Identify which cell holds the provided text, then report its (X, Y) central coordinate. 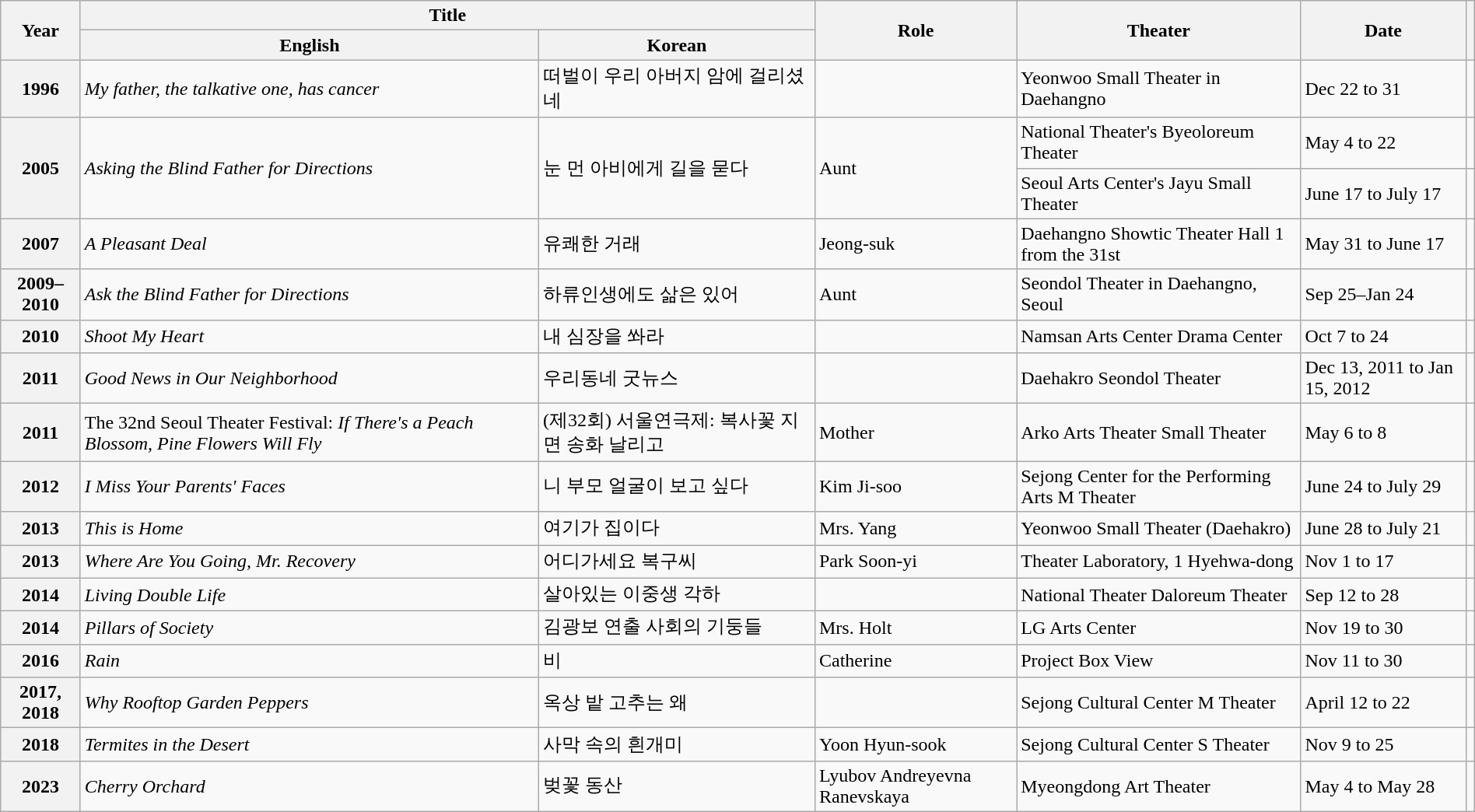
2007 (40, 244)
1996 (40, 89)
Date (1383, 30)
사막 속의 흰개미 (677, 745)
Sep 12 to 28 (1383, 594)
Sejong Cultural Center M Theater (1159, 703)
Korean (677, 45)
Project Box View (1159, 661)
벚꽃 동산 (677, 786)
니 부모 얼굴이 보고 싶다 (677, 487)
눈 먼 아비에게 길을 묻다 (677, 168)
June 24 to July 29 (1383, 487)
June 28 to July 21 (1383, 529)
Ask the Blind Father for Directions (310, 294)
Mrs. Holt (915, 628)
2010 (40, 336)
The 32nd Seoul Theater Festival: If There's a Peach Blossom, Pine Flowers Will Fly (310, 432)
National Theater's Byeoloreum Theater (1159, 143)
떠벌이 우리 아버지 암에 걸리셨네 (677, 89)
This is Home (310, 529)
옥상 밭 고추는 왜 (677, 703)
Nov 11 to 30 (1383, 661)
Shoot My Heart (310, 336)
Sejong Center for the Performing Arts M Theater (1159, 487)
2012 (40, 487)
Nov 19 to 30 (1383, 628)
살아있는 이중생 각하 (677, 594)
Nov 1 to 17 (1383, 562)
April 12 to 22 (1383, 703)
2009–2010 (40, 294)
Oct 7 to 24 (1383, 336)
어디가세요 복구씨 (677, 562)
2005 (40, 168)
Cherry Orchard (310, 786)
Theater Laboratory, 1 Hyehwa-dong (1159, 562)
김광보 연출 사회의 기둥들 (677, 628)
Seoul Arts Center's Jayu Small Theater (1159, 193)
Pillars of Society (310, 628)
I Miss Your Parents' Faces (310, 487)
우리동네 굿뉴스 (677, 378)
Daehakro Seondol Theater (1159, 378)
My father, the talkative one, has cancer (310, 89)
Nov 9 to 25 (1383, 745)
Termites in the Desert (310, 745)
Daehangno Showtic Theater Hall 1 from the 31st (1159, 244)
2017, 2018 (40, 703)
Mrs. Yang (915, 529)
Role (915, 30)
LG Arts Center (1159, 628)
Theater (1159, 30)
Good News in Our Neighborhood (310, 378)
Title (447, 16)
Rain (310, 661)
Yeonwoo Small Theater (Daehakro) (1159, 529)
Park Soon-yi (915, 562)
Jeong-suk (915, 244)
May 4 to May 28 (1383, 786)
Sejong Cultural Center S Theater (1159, 745)
Lyubov Andreyevna Ranevskaya (915, 786)
Dec 22 to 31 (1383, 89)
Myeongdong Art Theater (1159, 786)
Yeonwoo Small Theater in Daehangno (1159, 89)
May 4 to 22 (1383, 143)
Catherine (915, 661)
May 6 to 8 (1383, 432)
Sep 25–Jan 24 (1383, 294)
Namsan Arts Center Drama Center (1159, 336)
하류인생에도 삶은 있어 (677, 294)
내 심장을 쏴라 (677, 336)
Seondol Theater in Daehangno, Seoul (1159, 294)
Where Are You Going, Mr. Recovery (310, 562)
Asking the Blind Father for Directions (310, 168)
National Theater Daloreum Theater (1159, 594)
June 17 to July 17 (1383, 193)
Dec 13, 2011 to Jan 15, 2012 (1383, 378)
Year (40, 30)
Mother (915, 432)
Yoon Hyun-sook (915, 745)
2016 (40, 661)
Kim Ji-soo (915, 487)
비 (677, 661)
A Pleasant Deal (310, 244)
Living Double Life (310, 594)
여기가 집이다 (677, 529)
(제32회) 서울연극제: 복사꽃 지면 송화 날리고 (677, 432)
유쾌한 거래 (677, 244)
English (310, 45)
Why Rooftop Garden Peppers (310, 703)
2023 (40, 786)
2018 (40, 745)
May 31 to June 17 (1383, 244)
Arko Arts Theater Small Theater (1159, 432)
